For the text-containing cell, return its midpoint in [x, y] coordinate format. 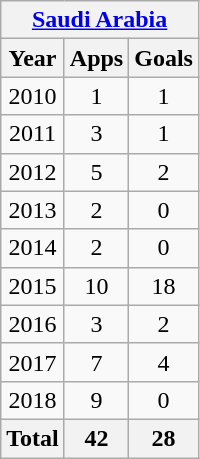
2014 [33, 248]
2010 [33, 96]
2013 [33, 210]
Apps [96, 58]
Goals [164, 58]
10 [96, 286]
9 [96, 400]
7 [96, 362]
42 [96, 438]
2015 [33, 286]
Total [33, 438]
4 [164, 362]
5 [96, 172]
18 [164, 286]
28 [164, 438]
2017 [33, 362]
2018 [33, 400]
2011 [33, 134]
2012 [33, 172]
Saudi Arabia [100, 20]
2016 [33, 324]
Year [33, 58]
